Search for the cell housing the specified text and yield its [X, Y] center coordinate. 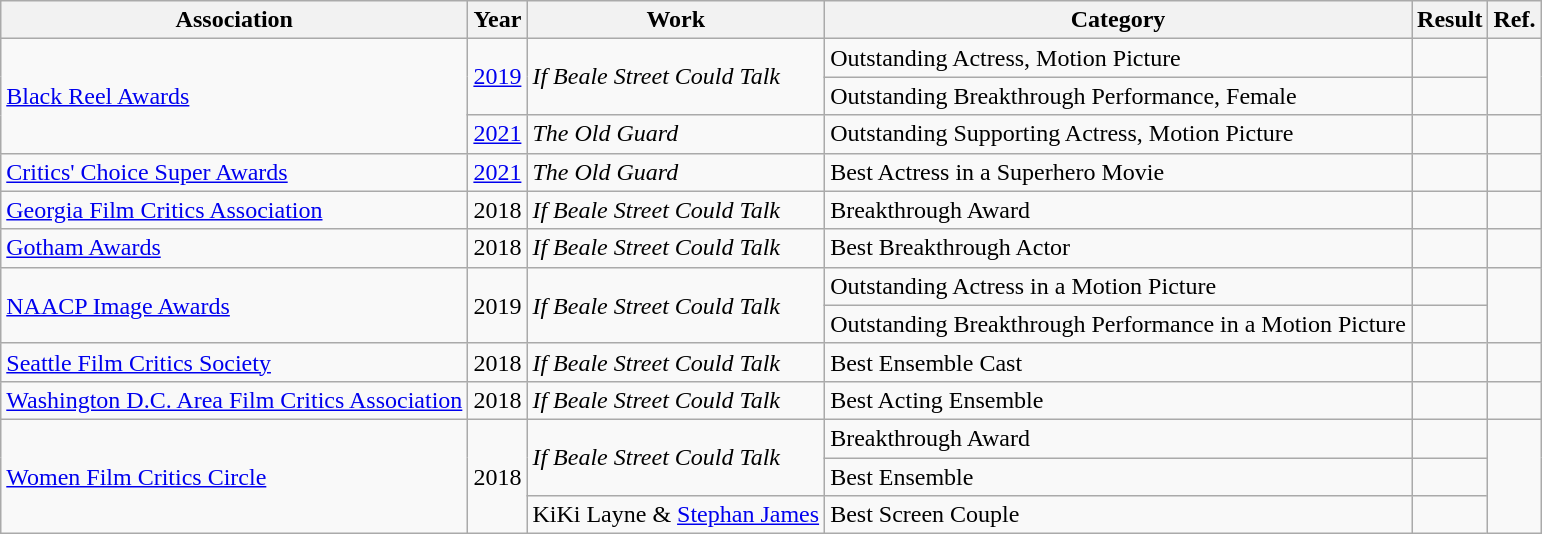
Category [1118, 20]
Outstanding Breakthrough Performance in a Motion Picture [1118, 324]
Best Acting Ensemble [1118, 400]
Best Breakthrough Actor [1118, 248]
Outstanding Actress in a Motion Picture [1118, 286]
Gotham Awards [234, 248]
Seattle Film Critics Society [234, 362]
Best Ensemble Cast [1118, 362]
Outstanding Supporting Actress, Motion Picture [1118, 134]
Outstanding Breakthrough Performance, Female [1118, 96]
Best Actress in a Superhero Movie [1118, 172]
Ref. [1514, 20]
Best Ensemble [1118, 477]
Women Film Critics Circle [234, 476]
Washington D.C. Area Film Critics Association [234, 400]
KiKi Layne & Stephan James [676, 515]
Best Screen Couple [1118, 515]
Association [234, 20]
Critics' Choice Super Awards [234, 172]
NAACP Image Awards [234, 305]
Outstanding Actress, Motion Picture [1118, 58]
Year [498, 20]
Result [1450, 20]
Black Reel Awards [234, 96]
Georgia Film Critics Association [234, 210]
Work [676, 20]
